Return the [x, y] coordinate for the center point of the cell that contains the specified text.  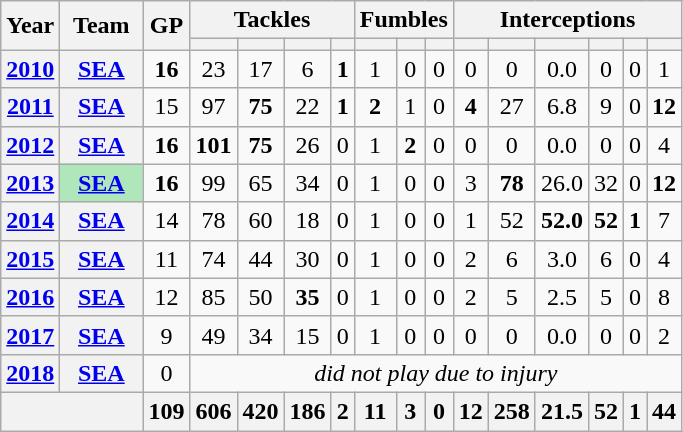
258 [512, 411]
50 [260, 297]
65 [260, 183]
186 [308, 411]
109 [166, 411]
Team [102, 26]
22 [308, 107]
420 [260, 411]
27 [512, 107]
21.5 [562, 411]
2012 [30, 145]
97 [214, 107]
74 [214, 259]
2014 [30, 221]
8 [664, 297]
Interceptions [567, 20]
Year [30, 26]
2010 [30, 69]
2018 [30, 373]
85 [214, 297]
26 [308, 145]
26.0 [562, 183]
14 [166, 221]
2011 [30, 107]
2.5 [562, 297]
2016 [30, 297]
2015 [30, 259]
18 [308, 221]
606 [214, 411]
3.0 [562, 259]
23 [214, 69]
2017 [30, 335]
32 [606, 183]
Fumbles [404, 20]
6.8 [562, 107]
60 [260, 221]
2013 [30, 183]
did not play due to injury [436, 373]
35 [308, 297]
99 [214, 183]
101 [214, 145]
49 [214, 335]
Tackles [272, 20]
17 [260, 69]
52.0 [562, 221]
GP [166, 26]
7 [664, 221]
30 [308, 259]
